Locate the cell with the specified text and output its [x, y] center coordinate. 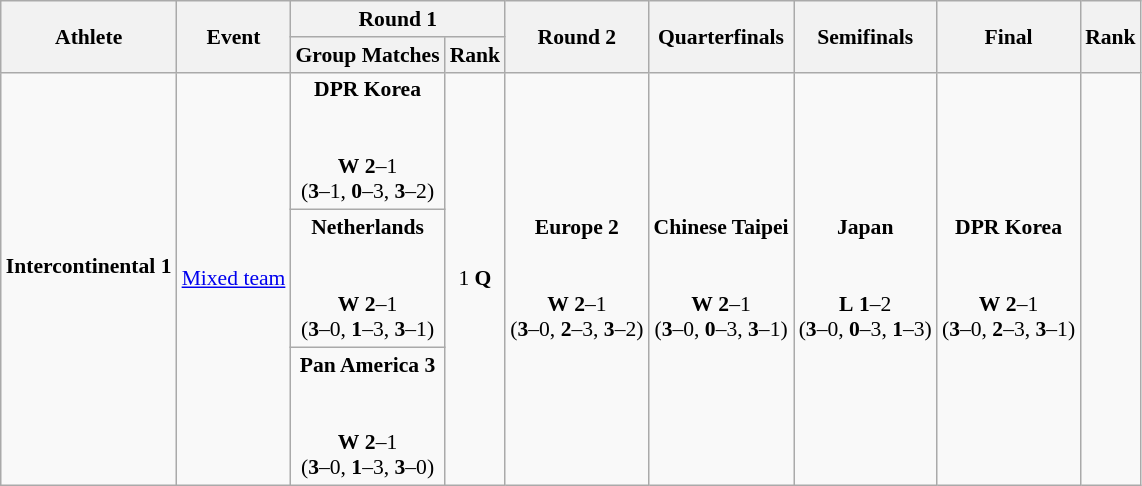
Semifinals [866, 36]
Round 2 [576, 36]
DPR Korea W 2–1 (3–1, 0–3, 3–2) [367, 141]
Final [1008, 36]
Intercontinental 1 [89, 278]
Europe 2 W 2–1 (3–0, 2–3, 3–2) [576, 278]
Japan L 1–2 (3–0, 0–3, 1–3) [866, 278]
Chinese Taipei W 2–1 (3–0, 0–3, 3–1) [720, 278]
1 Q [476, 278]
Netherlands W 2–1 (3–0, 1–3, 3–1) [367, 279]
Pan America 3 W 2–1 (3–0, 1–3, 3–0) [367, 417]
DPR Korea W 2–1 (3–0, 2–3, 3–1) [1008, 278]
Round 1 [398, 19]
Quarterfinals [720, 36]
Group Matches [367, 55]
Mixed team [234, 278]
Athlete [89, 36]
Event [234, 36]
